Detect which cell encompasses the target text, then output its [X, Y] center coordinate. 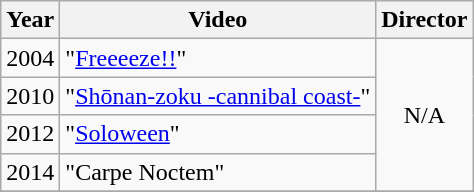
2012 [30, 134]
Year [30, 20]
2014 [30, 172]
Video [218, 20]
"Shōnan-zoku -cannibal coast-" [218, 96]
"Freeeeze!!" [218, 58]
Director [424, 20]
2010 [30, 96]
"Soloween" [218, 134]
2004 [30, 58]
"Carpe Noctem" [218, 172]
N/A [424, 115]
